Extract the [x, y] coordinate from the center of the cell holding the provided text.  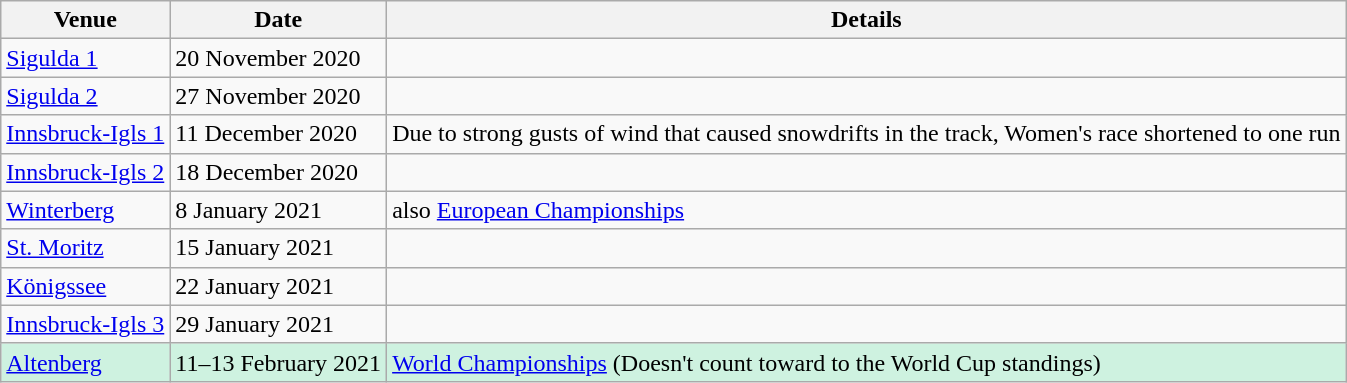
22 January 2021 [278, 286]
also European Championships [866, 210]
Sigulda 1 [86, 58]
Altenberg [86, 362]
11–13 February 2021 [278, 362]
Königssee [86, 286]
Date [278, 20]
Innsbruck-Igls 3 [86, 324]
29 January 2021 [278, 324]
Due to strong gusts of wind that caused snowdrifts in the track, Women's race shortened to one run [866, 134]
St. Moritz [86, 248]
8 January 2021 [278, 210]
Winterberg [86, 210]
Details [866, 20]
15 January 2021 [278, 248]
Innsbruck-Igls 1 [86, 134]
Innsbruck-Igls 2 [86, 172]
Venue [86, 20]
11 December 2020 [278, 134]
27 November 2020 [278, 96]
18 December 2020 [278, 172]
Sigulda 2 [86, 96]
20 November 2020 [278, 58]
World Championships (Doesn't count toward to the World Cup standings) [866, 362]
